Search for the cell housing the specified text and yield its (x, y) center coordinate. 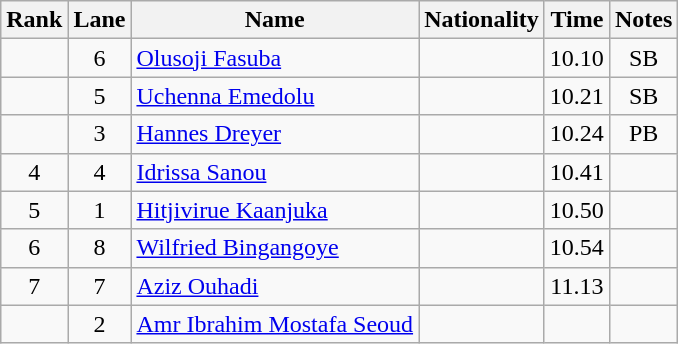
Aziz Ouhadi (275, 286)
Hitjivirue Kaanjuka (275, 210)
PB (643, 134)
10.10 (576, 58)
Uchenna Emedolu (275, 96)
10.24 (576, 134)
Wilfried Bingangoye (275, 248)
Nationality (482, 20)
Hannes Dreyer (275, 134)
10.54 (576, 248)
Lane (100, 20)
3 (100, 134)
10.21 (576, 96)
Notes (643, 20)
Amr Ibrahim Mostafa Seoud (275, 324)
1 (100, 210)
Time (576, 20)
Idrissa Sanou (275, 172)
10.50 (576, 210)
10.41 (576, 172)
Name (275, 20)
2 (100, 324)
Rank (34, 20)
Olusoji Fasuba (275, 58)
11.13 (576, 286)
8 (100, 248)
